Search for the cell housing the specified text and yield its [x, y] center coordinate. 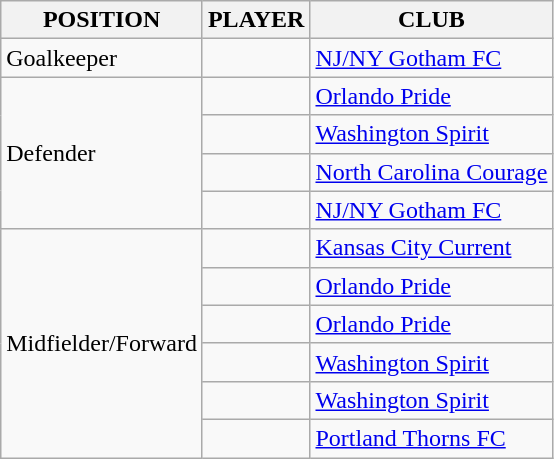
Goalkeeper [102, 58]
PLAYER [256, 20]
Kansas City Current [432, 248]
POSITION [102, 20]
CLUB [432, 20]
Defender [102, 153]
North Carolina Courage [432, 172]
Midfielder/Forward [102, 343]
Portland Thorns FC [432, 438]
